Find where the given text appears and provide that cell's center as [X, Y] coordinate. 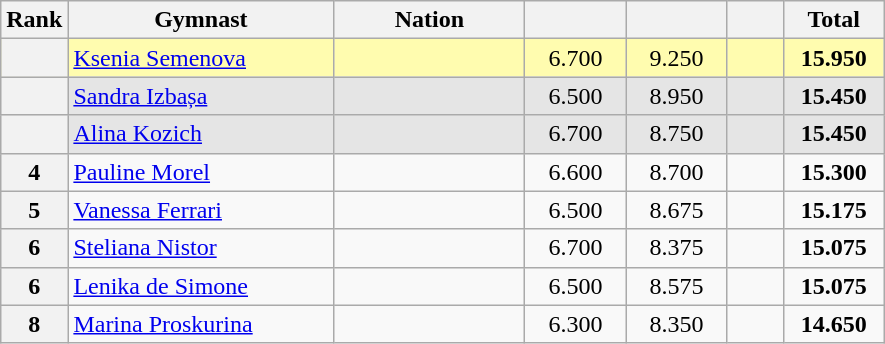
8.375 [676, 248]
6.600 [576, 172]
15.950 [834, 58]
Alina Kozich [201, 134]
8.575 [676, 286]
4 [34, 172]
8.675 [676, 210]
8 [34, 324]
Marina Proskurina [201, 324]
8.350 [676, 324]
Rank [34, 20]
14.650 [834, 324]
6.300 [576, 324]
5 [34, 210]
Total [834, 20]
9.250 [676, 58]
8.750 [676, 134]
8.700 [676, 172]
Steliana Nistor [201, 248]
Ksenia Semenova [201, 58]
Lenika de Simone [201, 286]
8.950 [676, 96]
Pauline Morel [201, 172]
15.300 [834, 172]
Nation [430, 20]
Gymnast [201, 20]
15.175 [834, 210]
Vanessa Ferrari [201, 210]
Sandra Izbașa [201, 96]
